Detect which cell encompasses the target text, then output its (X, Y) center coordinate. 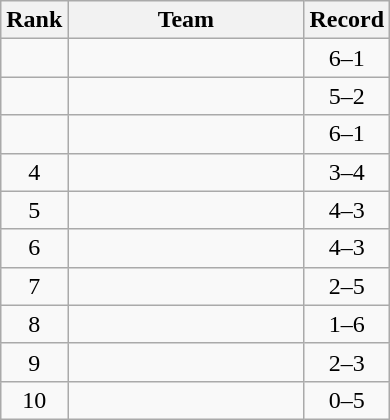
9 (34, 362)
0–5 (347, 400)
5–2 (347, 96)
3–4 (347, 172)
6 (34, 248)
4 (34, 172)
Record (347, 20)
Team (186, 20)
5 (34, 210)
2–3 (347, 362)
10 (34, 400)
8 (34, 324)
2–5 (347, 286)
7 (34, 286)
Rank (34, 20)
1–6 (347, 324)
